Determine the (X, Y) coordinate at the center of the cell enclosing the given text.  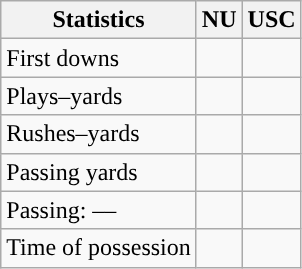
NU (219, 20)
Passing yards (99, 172)
Passing: –– (99, 210)
First downs (99, 58)
Time of possession (99, 248)
Rushes–yards (99, 134)
USC (272, 20)
Plays–yards (99, 96)
Statistics (99, 20)
